Detect which cell encompasses the target text, then output its [x, y] center coordinate. 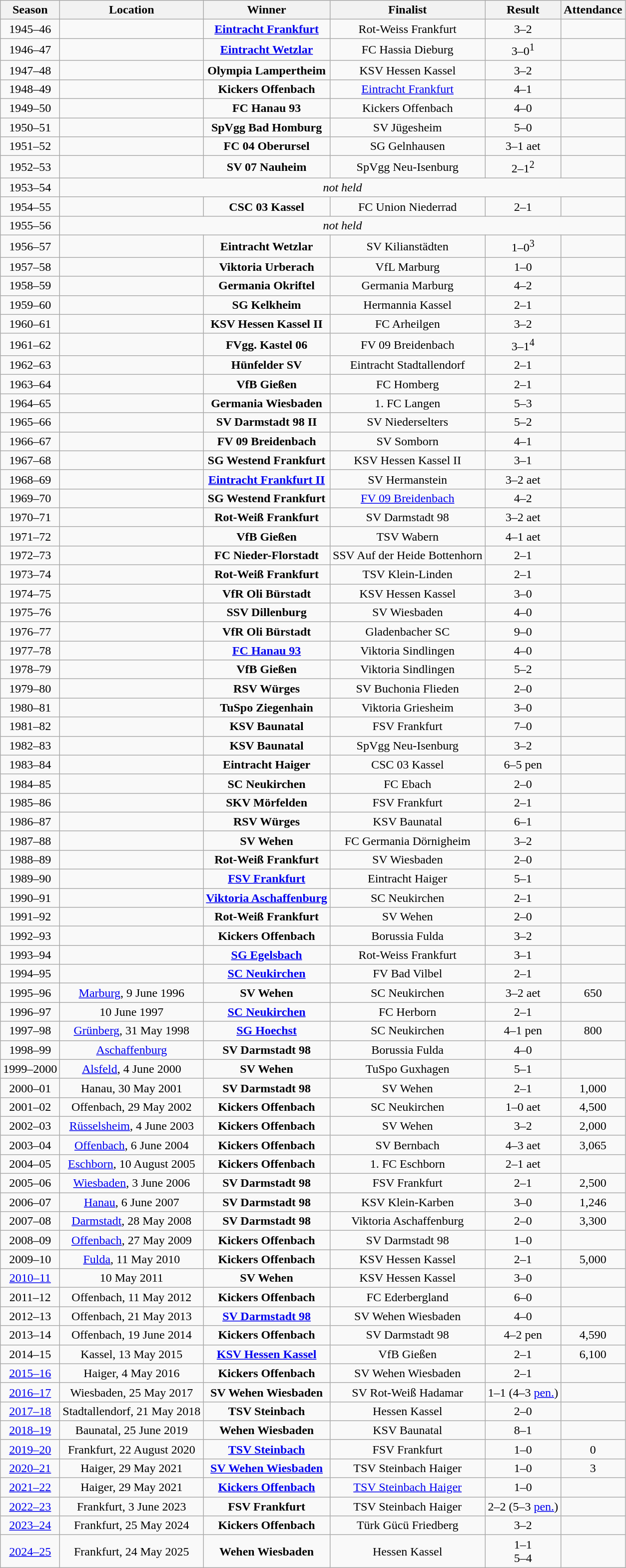
Winner [267, 10]
1969–70 [30, 498]
FC Arheilgen [408, 324]
1993–94 [30, 955]
1961–62 [30, 345]
1982–83 [30, 746]
Offenbach, 27 May 2009 [132, 1240]
1950–51 [30, 127]
Offenbach, 19 June 2014 [132, 1335]
1976–77 [30, 632]
Alsfeld, 4 June 2000 [132, 1069]
1983–84 [30, 765]
1945–46 [30, 29]
2010–11 [30, 1278]
Germania Marburg [408, 286]
TuSpo Guxhagen [408, 1069]
Viktoria Urberach [267, 267]
Hanau, 6 June 2007 [132, 1202]
FC Union Niederrad [408, 206]
Attendance [593, 10]
10 June 1997 [132, 1012]
SG Kelkheim [267, 305]
SpVgg Bad Homburg [267, 127]
Wiesbaden, 25 May 2017 [132, 1392]
Frankfurt, 25 May 2024 [132, 1526]
SG Hoechst [267, 1031]
Offenbach, 6 June 2004 [132, 1145]
Location [132, 10]
SV Buchonia Flieden [408, 689]
Eintracht Frankfurt II [267, 479]
1–1 5–4 [523, 1551]
2013–14 [30, 1335]
1955–56 [30, 225]
1. FC Langen [408, 403]
1999–2000 [30, 1069]
FC Homberg [408, 384]
10 May 2011 [132, 1278]
SV Rot-Weiß Hadamar [408, 1392]
1954–55 [30, 206]
Frankfurt, 22 August 2020 [132, 1449]
1971–72 [30, 536]
Stadtallendorf, 21 May 2018 [132, 1411]
4,500 [593, 1107]
1970–71 [30, 517]
1–03 [523, 246]
1968–69 [30, 479]
Baunatal, 25 June 2019 [132, 1430]
2002–03 [30, 1126]
2–2 (5–3 pen.) [523, 1507]
2015–16 [30, 1373]
TuSpo Ziegenhain [267, 708]
1949–50 [30, 108]
1990–91 [30, 898]
2005–06 [30, 1183]
2003–04 [30, 1145]
3–1 aet [523, 146]
2014–15 [30, 1354]
SSV Auf der Heide Bottenhorn [408, 555]
Haiger, 4 May 2016 [132, 1373]
Türk Gücü Friedberg [408, 1526]
1962–63 [30, 365]
SG Egelsbach [267, 955]
1986–87 [30, 821]
1980–81 [30, 708]
1996–97 [30, 1012]
SV Somborn [408, 441]
9–0 [523, 632]
Kassel, 13 May 2015 [132, 1354]
FC Germania Dörnigheim [408, 840]
1. FC Eschborn [408, 1164]
1,246 [593, 1202]
2016–17 [30, 1392]
1963–64 [30, 384]
5–3 [523, 403]
Fulda, 11 May 2010 [132, 1259]
1959–60 [30, 305]
7–0 [523, 727]
Rüsselsheim, 4 June 2003 [132, 1126]
1965–66 [30, 422]
2020–21 [30, 1468]
1951–52 [30, 146]
1953–54 [30, 187]
Offenbach, 21 May 2013 [132, 1316]
1985–86 [30, 802]
Wiesbaden, 3 June 2006 [132, 1183]
1974–75 [30, 594]
Result [523, 10]
1977–78 [30, 651]
6–0 [523, 1297]
Frankfurt, 24 May 2025 [132, 1551]
Eintracht Stadtallendorf [408, 365]
Gladenbacher SC [408, 632]
3–01 [523, 50]
5–0 [523, 127]
1995–96 [30, 993]
2004–05 [30, 1164]
2021–22 [30, 1488]
FV Bad Vilbel [408, 974]
6–1 [523, 821]
1978–79 [30, 670]
6–5 pen [523, 765]
VfL Marburg [408, 267]
FC Ederbergland [408, 1297]
1991–92 [30, 917]
Hanau, 30 May 2001 [132, 1088]
1946–47 [30, 50]
1957–58 [30, 267]
3–14 [523, 345]
2009–10 [30, 1259]
2,000 [593, 1126]
1989–90 [30, 879]
1994–95 [30, 974]
8–1 [523, 1430]
2007–08 [30, 1221]
SV Hermanstein [408, 479]
Germania Wiesbaden [267, 403]
2000–01 [30, 1088]
2018–19 [30, 1430]
5,000 [593, 1259]
Olympia Lampertheim [267, 70]
2012–13 [30, 1316]
1952–53 [30, 167]
Finalist [408, 10]
1998–99 [30, 1050]
SV Jügesheim [408, 127]
Season [30, 10]
SV Bernbach [408, 1145]
1964–65 [30, 403]
4–3 aet [523, 1145]
1972–73 [30, 555]
1956–57 [30, 246]
FC 04 Oberursel [267, 146]
Hünfelder SV [267, 365]
3,065 [593, 1145]
4,590 [593, 1335]
1992–93 [30, 936]
2001–02 [30, 1107]
Frankfurt, 3 June 2023 [132, 1507]
2011–12 [30, 1297]
FC Herborn [408, 1012]
1966–67 [30, 441]
Viktoria Griesheim [408, 708]
1973–74 [30, 575]
1947–48 [30, 70]
2008–09 [30, 1240]
Offenbach, 29 May 2002 [132, 1107]
2–12 [523, 167]
SV Darmstadt 98 II [267, 422]
SV 07 Nauheim [267, 167]
1967–68 [30, 460]
SSV Dillenburg [267, 613]
6,100 [593, 1354]
FVgg. Kastel 06 [267, 345]
Offenbach, 11 May 2012 [132, 1297]
3 [593, 1468]
2023–24 [30, 1526]
SKV Mörfelden [267, 802]
1948–49 [30, 89]
Hermannia Kassel [408, 305]
FC Ebach [408, 784]
SV Kilianstädten [408, 246]
Marburg, 9 June 1996 [132, 993]
Darmstadt, 28 May 2008 [132, 1221]
0 [593, 1449]
Eschborn, 10 August 2005 [132, 1164]
FC Hassia Dieburg [408, 50]
1–1 (4–3 pen.) [523, 1392]
1–0 aet [523, 1107]
1997–98 [30, 1031]
2,500 [593, 1183]
800 [593, 1031]
1975–76 [30, 613]
FC Nieder-Florstadt [267, 555]
Germania Okriftel [267, 286]
1987–88 [30, 840]
2–1 aet [523, 1164]
Aschaffenburg [132, 1050]
1979–80 [30, 689]
Grünberg, 31 May 1998 [132, 1031]
TSV Klein-Linden [408, 575]
1958–59 [30, 286]
2022–23 [30, 1507]
4–1 pen [523, 1031]
2017–18 [30, 1411]
SG Gelnhausen [408, 146]
1988–89 [30, 859]
2019–20 [30, 1449]
2006–07 [30, 1202]
TSV Wabern [408, 536]
KSV Klein-Karben [408, 1202]
1,000 [593, 1088]
4–2 pen [523, 1335]
4–1 aet [523, 536]
1981–82 [30, 727]
650 [593, 993]
2024–25 [30, 1551]
1984–85 [30, 784]
SV Niederselters [408, 422]
3,300 [593, 1221]
1960–61 [30, 324]
